Capture the cell that displays the provided text and extract its (X, Y) central coordinate. 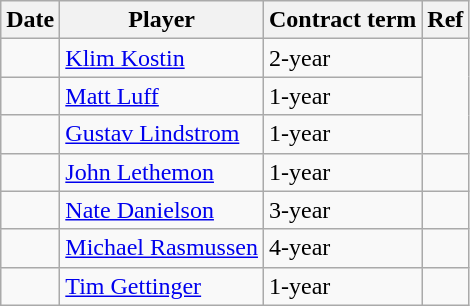
Michael Rasmussen (162, 248)
Ref (446, 20)
4-year (342, 248)
Gustav Lindstrom (162, 134)
3-year (342, 210)
2-year (342, 58)
John Lethemon (162, 172)
Matt Luff (162, 96)
Date (30, 20)
Nate Danielson (162, 210)
Contract term (342, 20)
Tim Gettinger (162, 286)
Player (162, 20)
Klim Kostin (162, 58)
